Provide the [x, y] coordinate of the cell's center where the given text is located.  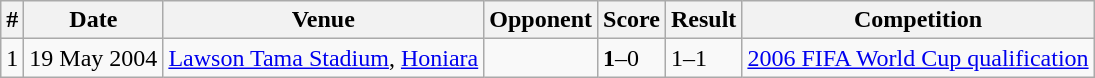
1–0 [632, 58]
# [12, 20]
Competition [918, 20]
1–1 [703, 58]
Result [703, 20]
Date [94, 20]
Lawson Tama Stadium, Honiara [324, 58]
Score [632, 20]
19 May 2004 [94, 58]
2006 FIFA World Cup qualification [918, 58]
1 [12, 58]
Opponent [541, 20]
Venue [324, 20]
